For the text-containing cell, return its midpoint in (x, y) coordinate format. 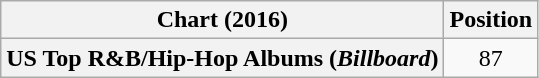
US Top R&B/Hip-Hop Albums (Billboard) (222, 58)
Chart (2016) (222, 20)
87 (491, 58)
Position (491, 20)
